Determine the [x, y] coordinate at the center of the cell enclosing the given text.  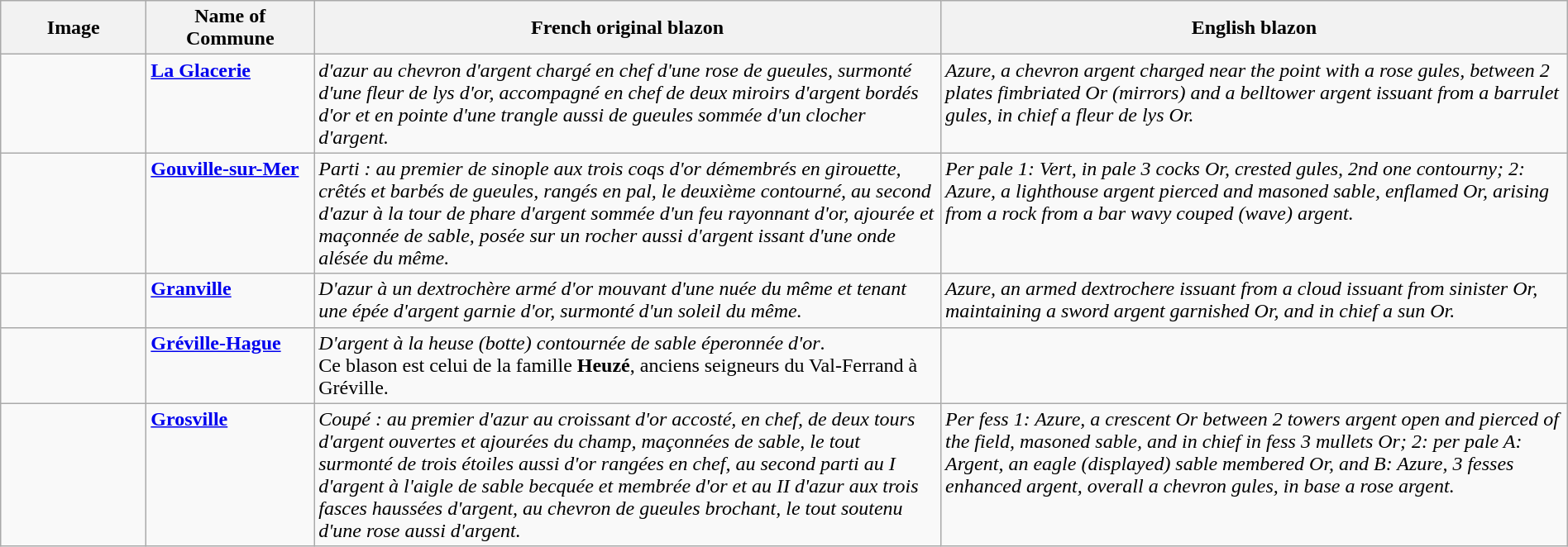
Azure, an armed dextrochere issuant from a cloud issuant from sinister Or, maintaining a sword argent garnished Or, and in chief a sun Or. [1254, 301]
English blazon [1254, 28]
Grosville [230, 474]
Gouville-sur-Mer [230, 213]
Gréville-Hague [230, 365]
Granville [230, 301]
La Glacerie [230, 104]
Name of Commune [230, 28]
French original blazon [628, 28]
D'argent à la heuse (botte) contournée de sable éperonnée d'or.Ce blason est celui de la famille Heuzé, anciens seigneurs du Val-Ferrand à Gréville. [628, 365]
D'azur à un dextrochère armé d'or mouvant d'une nuée du même et tenant une épée d'argent garnie d'or, surmonté d'un soleil du même. [628, 301]
Image [74, 28]
